Provide the [X, Y] coordinate of the cell's center where the given text is located.  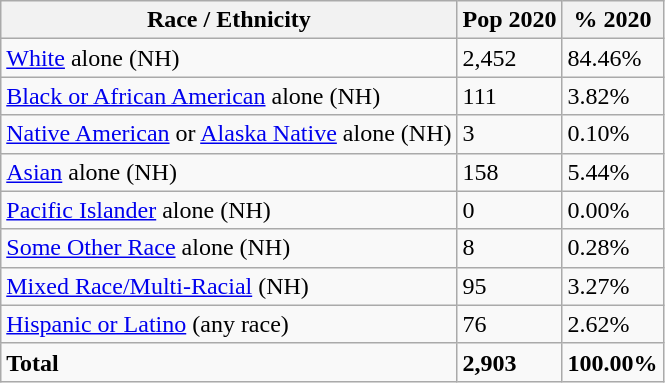
0.00% [612, 210]
Race / Ethnicity [229, 20]
2.62% [612, 324]
Some Other Race alone (NH) [229, 248]
158 [510, 172]
White alone (NH) [229, 58]
% 2020 [612, 20]
0 [510, 210]
3.82% [612, 96]
2,452 [510, 58]
0.10% [612, 134]
5.44% [612, 172]
Black or African American alone (NH) [229, 96]
Mixed Race/Multi-Racial (NH) [229, 286]
100.00% [612, 362]
76 [510, 324]
3 [510, 134]
Asian alone (NH) [229, 172]
8 [510, 248]
3.27% [612, 286]
111 [510, 96]
2,903 [510, 362]
Native American or Alaska Native alone (NH) [229, 134]
Pop 2020 [510, 20]
0.28% [612, 248]
Hispanic or Latino (any race) [229, 324]
95 [510, 286]
84.46% [612, 58]
Pacific Islander alone (NH) [229, 210]
Total [229, 362]
